Identify which cell holds the provided text, then report its (X, Y) central coordinate. 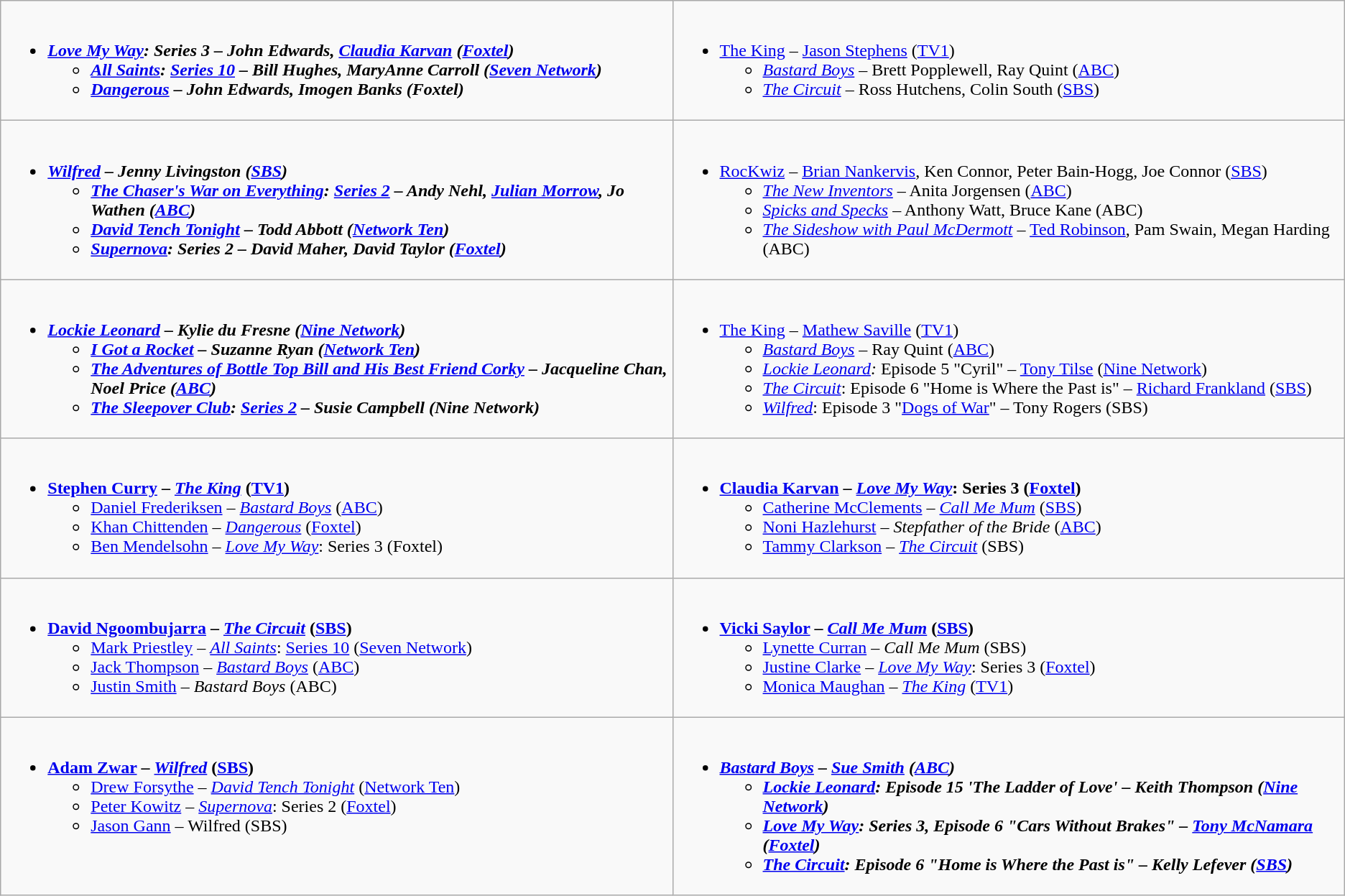
The King – Jason Stephens (TV1)Bastard Boys – Brett Popplewell, Ray Quint (ABC)The Circuit – Ross Hutchens, Colin South (SBS) (1009, 60)
Vicki Saylor – Call Me Mum (SBS)Lynette Curran – Call Me Mum (SBS)Justine Clarke – Love My Way: Series 3 (Foxtel)Monica Maughan – The King (TV1) (1009, 647)
Adam Zwar – Wilfred (SBS)Drew Forsythe – David Tench Tonight (Network Ten)Peter Kowitz – Supernova: Series 2 (Foxtel)Jason Gann – Wilfred (SBS) (336, 806)
